Pinpoint the cell where the given text exists, returning its [x, y] midpoint coordinate. 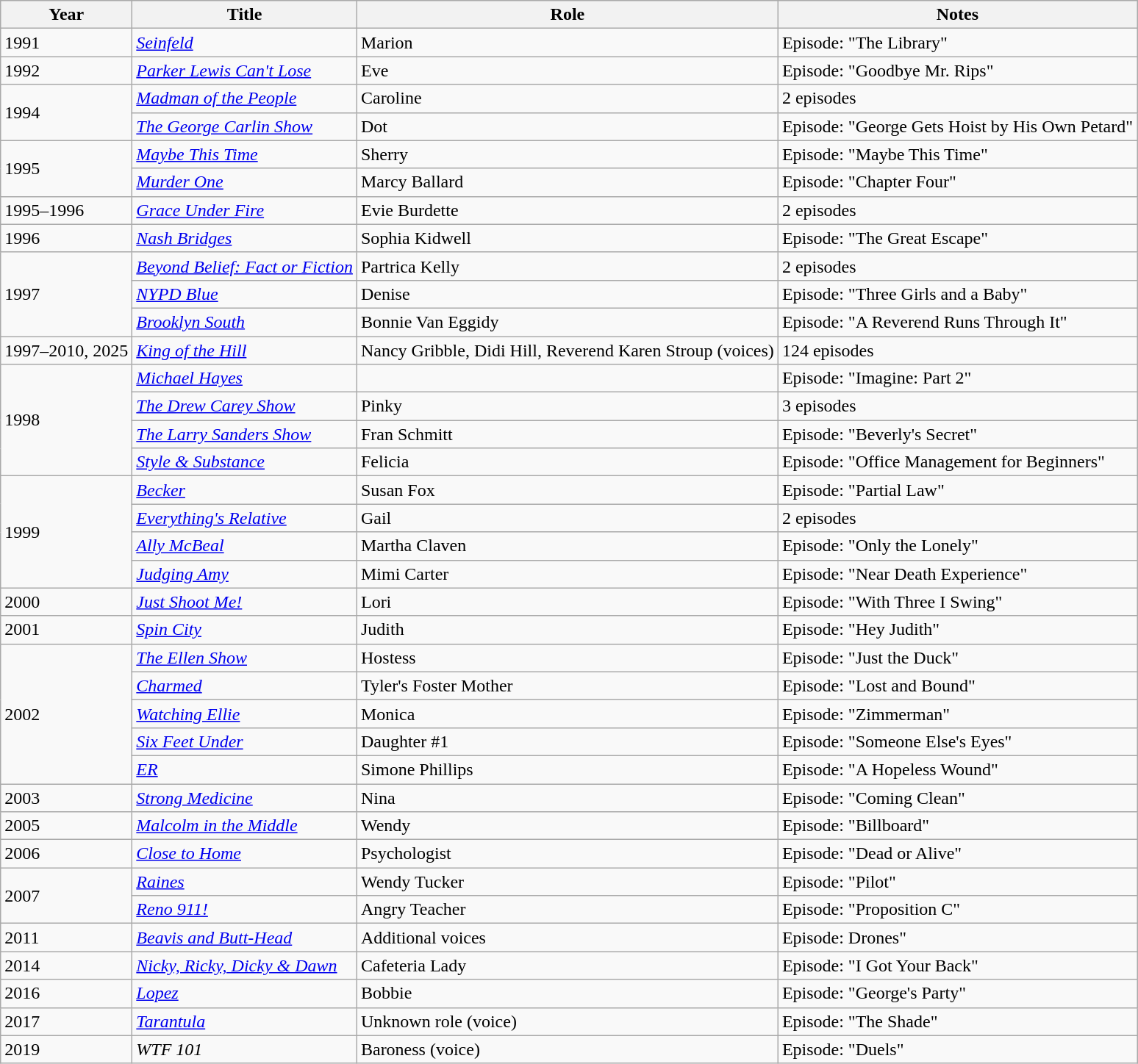
Murder One [245, 182]
Lori [568, 602]
Episode: "Lost and Bound" [957, 686]
Episode: "Goodbye Mr. Rips" [957, 71]
The Larry Sanders Show [245, 434]
Michael Hayes [245, 378]
124 episodes [957, 351]
Episode: "Hey Judith" [957, 630]
Bobbie [568, 993]
Pinky [568, 406]
Beavis and Butt-Head [245, 938]
Malcolm in the Middle [245, 826]
Episode: "The Shade" [957, 1021]
Episode: "Coming Clean" [957, 797]
2005 [66, 826]
The Ellen Show [245, 658]
Psychologist [568, 854]
Gail [568, 518]
1996 [66, 238]
Daughter #1 [568, 741]
2002 [66, 713]
1999 [66, 532]
1994 [66, 112]
Marion [568, 43]
Title [245, 15]
Episode: "Only the Lonely" [957, 546]
Caroline [568, 98]
Spin City [245, 630]
Style & Substance [245, 462]
2001 [66, 630]
Episode: "The Library" [957, 43]
Watching Ellie [245, 713]
Monica [568, 713]
2017 [66, 1021]
Dot [568, 126]
Hostess [568, 658]
Episode: "Maybe This Time" [957, 154]
Role [568, 15]
Episode: "Duels" [957, 1049]
Felicia [568, 462]
Episode: "With Three I Swing" [957, 602]
Episode: "Just the Duck" [957, 658]
Six Feet Under [245, 741]
Becker [245, 490]
Just Shoot Me! [245, 602]
King of the Hill [245, 351]
2000 [66, 602]
Susan Fox [568, 490]
Denise [568, 294]
Bonnie Van Eggidy [568, 322]
Nina [568, 797]
Sherry [568, 154]
Episode: "Office Management for Beginners" [957, 462]
2016 [66, 993]
Beyond Belief: Fact or Fiction [245, 266]
Year [66, 15]
Additional voices [568, 938]
1995–1996 [66, 210]
Episode: "Proposition C" [957, 910]
NYPD Blue [245, 294]
Nash Bridges [245, 238]
Everything's Relative [245, 518]
Episode: "Billboard" [957, 826]
2014 [66, 966]
Episode: "The Great Escape" [957, 238]
1997–2010, 2025 [66, 351]
Episode: "Dead or Alive" [957, 854]
Strong Medicine [245, 797]
Martha Claven [568, 546]
Baroness (voice) [568, 1049]
Nicky, Ricky, Dicky & Dawn [245, 966]
Nancy Gribble, Didi Hill, Reverend Karen Stroup (voices) [568, 351]
Episode: "A Hopeless Wound" [957, 769]
Close to Home [245, 854]
Judith [568, 630]
Parker Lewis Can't Lose [245, 71]
1997 [66, 294]
Maybe This Time [245, 154]
Episode: "George's Party" [957, 993]
Episode: "Zimmerman" [957, 713]
2006 [66, 854]
Partrica Kelly [568, 266]
Episode: Drones" [957, 938]
1991 [66, 43]
3 episodes [957, 406]
Reno 911! [245, 910]
Seinfeld [245, 43]
Raines [245, 882]
2007 [66, 896]
Simone Phillips [568, 769]
Brooklyn South [245, 322]
Charmed [245, 686]
2019 [66, 1049]
Angry Teacher [568, 910]
Notes [957, 15]
Sophia Kidwell [568, 238]
The George Carlin Show [245, 126]
Episode: "Partial Law" [957, 490]
Episode: "Imagine: Part 2" [957, 378]
Episode: "I Got Your Back" [957, 966]
Judging Amy [245, 574]
Madman of the People [245, 98]
Episode: "Three Girls and a Baby" [957, 294]
2011 [66, 938]
Episode: "Someone Else's Eyes" [957, 741]
1998 [66, 420]
Marcy Ballard [568, 182]
Cafeteria Lady [568, 966]
Fran Schmitt [568, 434]
Mimi Carter [568, 574]
Wendy Tucker [568, 882]
1992 [66, 71]
Episode: "Beverly's Secret" [957, 434]
2003 [66, 797]
Episode: "Near Death Experience" [957, 574]
Tarantula [245, 1021]
WTF 101 [245, 1049]
Episode: "George Gets Hoist by His Own Petard" [957, 126]
Tyler's Foster Mother [568, 686]
Episode: "A Reverend Runs Through It" [957, 322]
Unknown role (voice) [568, 1021]
ER [245, 769]
Eve [568, 71]
Ally McBeal [245, 546]
The Drew Carey Show [245, 406]
Episode: "Pilot" [957, 882]
Episode: "Chapter Four" [957, 182]
1995 [66, 168]
Lopez [245, 993]
Grace Under Fire [245, 210]
Wendy [568, 826]
Evie Burdette [568, 210]
